Identify which cell holds the provided text, then report its (x, y) central coordinate. 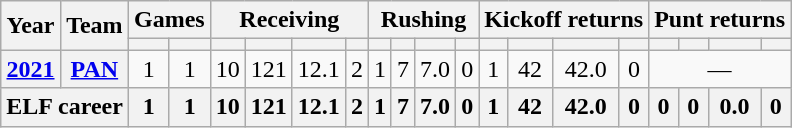
Rushing (423, 20)
0.0 (734, 107)
Kickoff returns (564, 20)
Punt returns (720, 20)
— (720, 69)
2021 (31, 69)
PAN (94, 69)
Games (169, 20)
ELF career (65, 107)
Receiving (289, 20)
Team (94, 26)
Year (31, 26)
